Capture the cell that displays the provided text and extract its [X, Y] central coordinate. 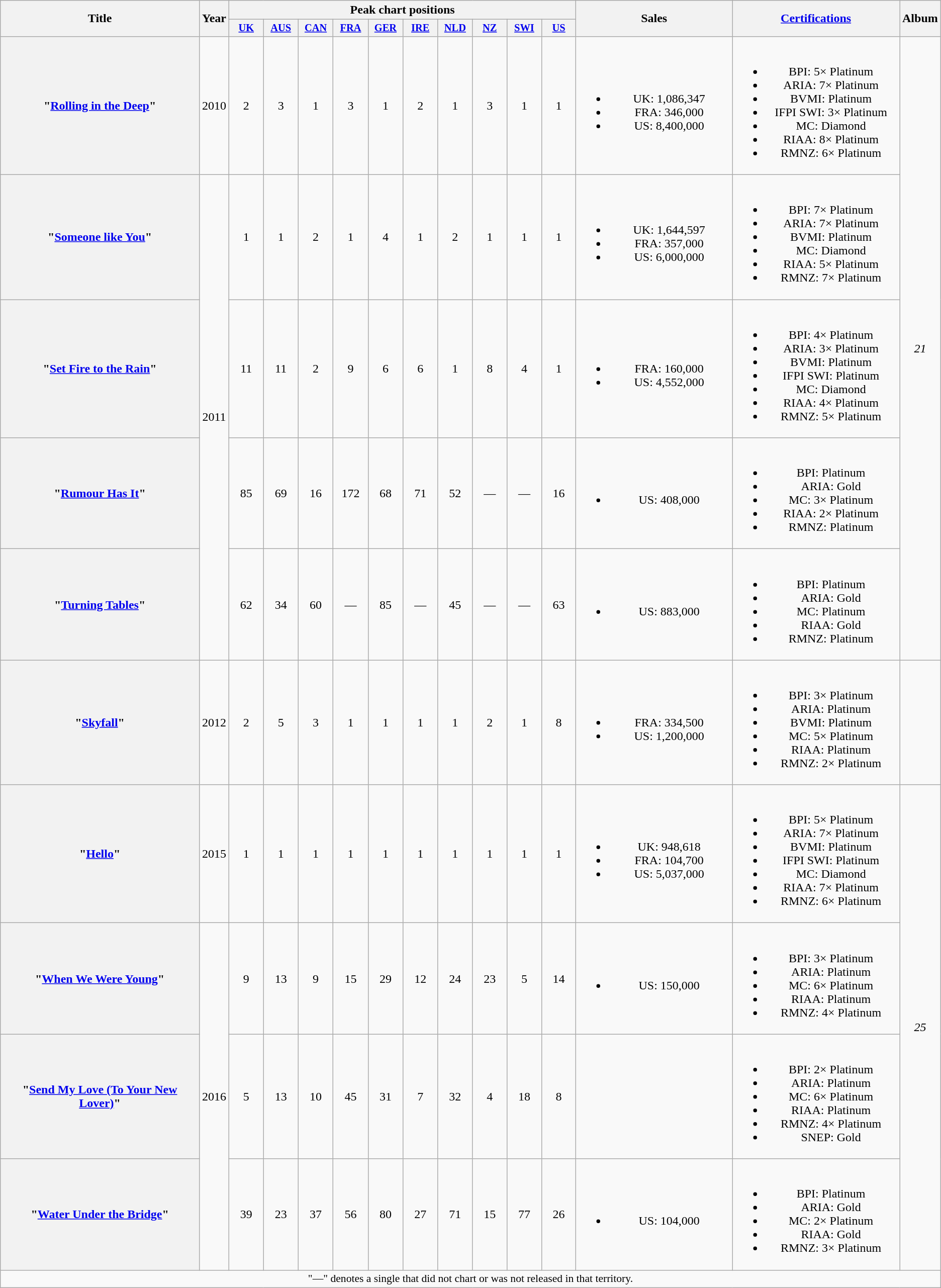
12 [420, 978]
US: 408,000 [654, 494]
Certifications [816, 19]
"Set Fire to the Rain" [100, 369]
63 [559, 604]
GER [386, 28]
80 [386, 1215]
14 [559, 978]
BPI: 5× PlatinumARIA: 7× PlatinumBVMI: PlatinumIFPI SWI: 3× PlatinumMC: DiamondRIAA: 8× PlatinumRMNZ: 6× Platinum [816, 106]
BPI: 3× PlatinumARIA: PlatinumBVMI: PlatinumMC: 5× PlatinumRIAA: PlatinumRMNZ: 2× Platinum [816, 722]
"Hello" [100, 854]
AUS [280, 28]
10 [316, 1096]
2012 [214, 722]
2010 [214, 106]
68 [386, 494]
60 [316, 604]
BPI: 5× PlatinumARIA: 7× PlatinumBVMI: PlatinumIFPI SWI: PlatinumMC: DiamondRIAA: 7× PlatinumRMNZ: 6× Platinum [816, 854]
7 [420, 1096]
BPI: 7× PlatinumARIA: 7× PlatinumBVMI: PlatinumMC: DiamondRIAA: 5× PlatinumRMNZ: 7× Platinum [816, 237]
52 [455, 494]
24 [455, 978]
31 [386, 1096]
BPI: 4× PlatinumARIA: 3× PlatinumBVMI: PlatinumIFPI SWI: PlatinumMC: DiamondRIAA: 4× PlatinumRMNZ: 5× Platinum [816, 369]
FRA [351, 28]
39 [246, 1215]
18 [524, 1096]
32 [455, 1096]
BPI: PlatinumARIA: GoldMC: 2× PlatinumRIAA: GoldRMNZ: 3× Platinum [816, 1215]
BPI: 3× PlatinumARIA: PlatinumMC: 6× PlatinumRIAA: PlatinumRMNZ: 4× Platinum [816, 978]
NZ [490, 28]
"Rumour Has It" [100, 494]
FRA: 160,000US: 4,552,000 [654, 369]
172 [351, 494]
26 [559, 1215]
Peak chart positions [403, 10]
69 [280, 494]
UK: 948,618FRA: 104,700US: 5,037,000 [654, 854]
US: 104,000 [654, 1215]
"Send My Love (To Your New Lover)" [100, 1096]
Year [214, 19]
62 [246, 604]
"When We Were Young" [100, 978]
NLD [455, 28]
"Water Under the Bridge" [100, 1215]
BPI: 2× PlatinumARIA: PlatinumMC: 6× PlatinumRIAA: PlatinumRMNZ: 4× PlatinumSNEP: Gold [816, 1096]
SWI [524, 28]
US: 883,000 [654, 604]
29 [386, 978]
"Rolling in the Deep" [100, 106]
Sales [654, 19]
25 [920, 1028]
2016 [214, 1096]
2011 [214, 417]
US: 150,000 [654, 978]
BPI: PlatinumARIA: GoldMC: 3× PlatinumRIAA: 2× PlatinumRMNZ: Platinum [816, 494]
UK [246, 28]
2015 [214, 854]
"—" denotes a single that did not chart or was not released in that territory. [470, 1279]
US [559, 28]
34 [280, 604]
77 [524, 1215]
"Someone like You" [100, 237]
UK: 1,644,597FRA: 357,000US: 6,000,000 [654, 237]
21 [920, 348]
"Turning Tables" [100, 604]
FRA: 334,500US: 1,200,000 [654, 722]
Title [100, 19]
BPI: PlatinumARIA: GoldMC: PlatinumRIAA: GoldRMNZ: Platinum [816, 604]
37 [316, 1215]
"Skyfall" [100, 722]
56 [351, 1215]
UK: 1,086,347FRA: 346,000US: 8,400,000 [654, 106]
CAN [316, 28]
Album [920, 19]
27 [420, 1215]
IRE [420, 28]
